Search for the cell housing the specified text and yield its (X, Y) center coordinate. 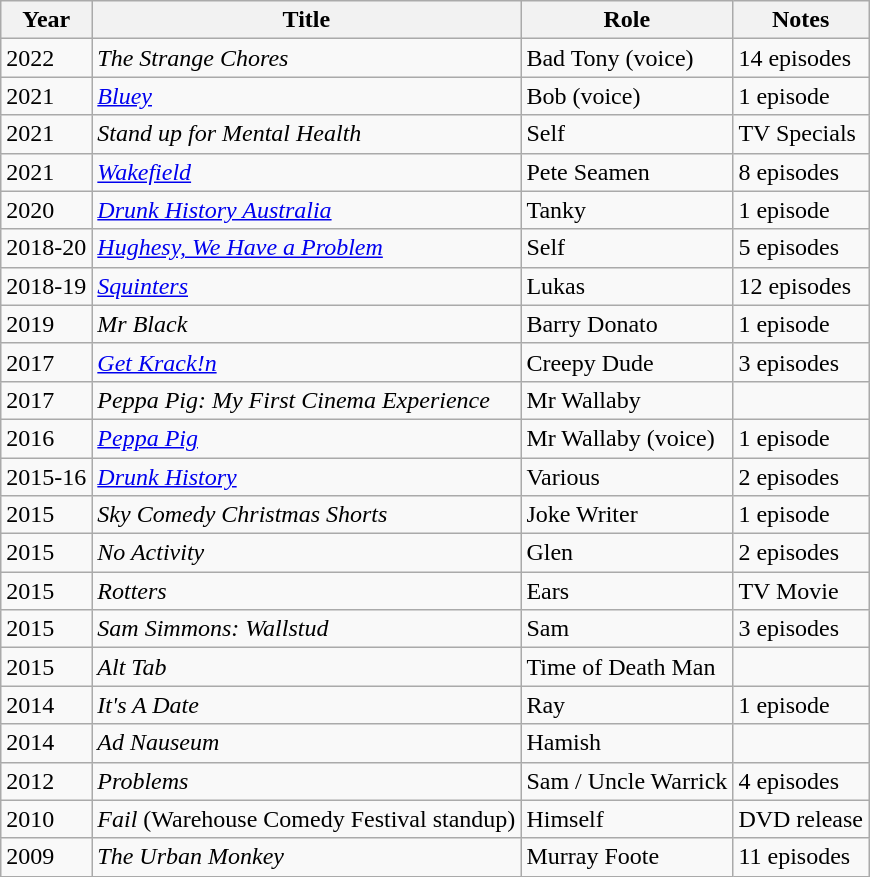
2019 (46, 324)
Sam / Uncle Warrick (627, 781)
It's A Date (306, 705)
Glen (627, 553)
Get Krack!n (306, 362)
2012 (46, 781)
Drunk History Australia (306, 210)
Fail (Warehouse Comedy Festival standup) (306, 819)
11 episodes (801, 857)
Hughesy, We Have a Problem (306, 248)
Himself (627, 819)
Squinters (306, 286)
5 episodes (801, 248)
Creepy Dude (627, 362)
2009 (46, 857)
Bluey (306, 96)
Mr Wallaby (voice) (627, 438)
No Activity (306, 553)
12 episodes (801, 286)
Notes (801, 20)
Rotters (306, 591)
Stand up for Mental Health (306, 134)
Title (306, 20)
The Strange Chores (306, 58)
Ad Nauseum (306, 743)
Wakefield (306, 172)
Mr Wallaby (627, 400)
Year (46, 20)
2022 (46, 58)
Sam (627, 629)
Sam Simmons: Wallstud (306, 629)
Bob (voice) (627, 96)
2016 (46, 438)
Time of Death Man (627, 667)
Role (627, 20)
DVD release (801, 819)
TV Specials (801, 134)
Various (627, 477)
8 episodes (801, 172)
2010 (46, 819)
Bad Tony (voice) (627, 58)
2018-20 (46, 248)
Ray (627, 705)
2020 (46, 210)
Problems (306, 781)
Lukas (627, 286)
Peppa Pig: My First Cinema Experience (306, 400)
Tanky (627, 210)
The Urban Monkey (306, 857)
Pete Seamen (627, 172)
Mr Black (306, 324)
Drunk History (306, 477)
Ears (627, 591)
14 episodes (801, 58)
2015-16 (46, 477)
Peppa Pig (306, 438)
TV Movie (801, 591)
4 episodes (801, 781)
Murray Foote (627, 857)
Barry Donato (627, 324)
Alt Tab (306, 667)
Sky Comedy Christmas Shorts (306, 515)
Hamish (627, 743)
Joke Writer (627, 515)
2018-19 (46, 286)
